Detect which cell encompasses the target text, then output its [X, Y] center coordinate. 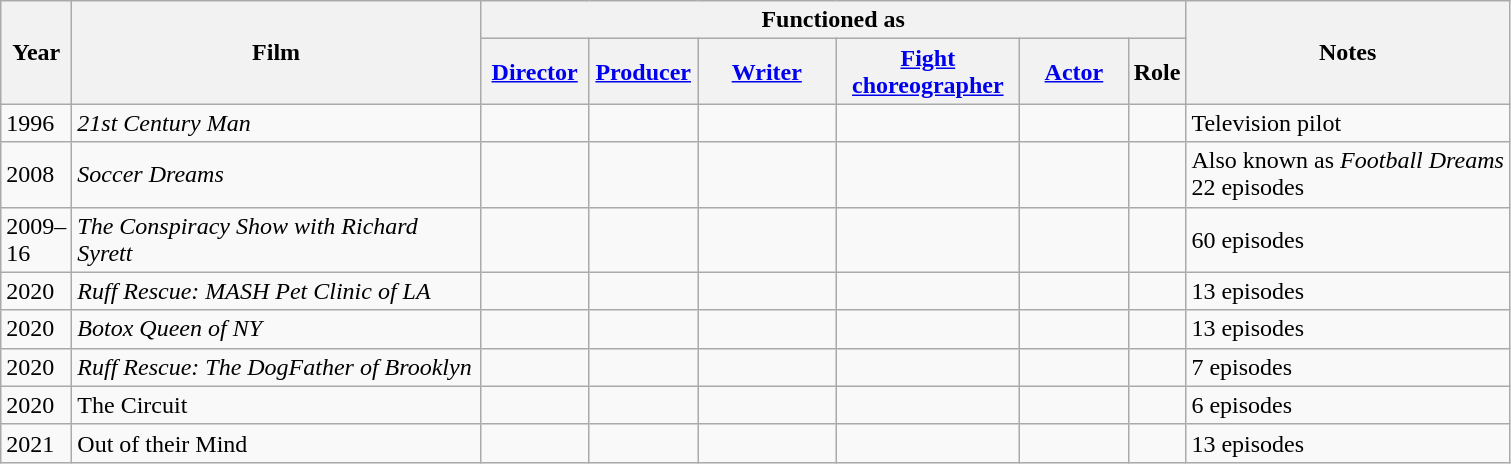
2021 [36, 443]
Notes [1348, 52]
Writer [768, 72]
Also known as Football Dreams22 episodes [1348, 174]
Director [534, 72]
60 episodes [1348, 240]
Out of their Mind [276, 443]
6 episodes [1348, 405]
Functioned as [833, 20]
Soccer Dreams [276, 174]
Ruff Rescue: MASH Pet Clinic of LA [276, 291]
2009–16 [36, 240]
Television pilot [1348, 123]
Film [276, 52]
Fight choreographer [928, 72]
Actor [1074, 72]
Ruff Rescue: The DogFather of Brooklyn [276, 367]
Producer [644, 72]
7 episodes [1348, 367]
21st Century Man [276, 123]
The Circuit [276, 405]
2008 [36, 174]
Role [1157, 72]
1996 [36, 123]
Year [36, 52]
The Conspiracy Show with Richard Syrett [276, 240]
Botox Queen of NY [276, 329]
